Return the [x, y] coordinate for the center point of the cell that contains the specified text.  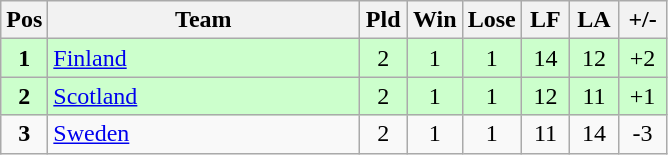
-3 [642, 134]
+1 [642, 96]
+2 [642, 58]
+/- [642, 20]
Team [204, 20]
Sweden [204, 134]
Scotland [204, 96]
3 [24, 134]
Pos [24, 20]
Finland [204, 58]
Lose [492, 20]
LA [594, 20]
Win [434, 20]
Pld [384, 20]
LF [546, 20]
